Determine the [X, Y] coordinate at the center of the cell enclosing the given text.  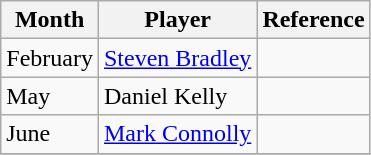
Month [50, 20]
Steven Bradley [177, 58]
February [50, 58]
Player [177, 20]
Reference [314, 20]
Daniel Kelly [177, 96]
Mark Connolly [177, 134]
June [50, 134]
May [50, 96]
